Capture the cell that displays the provided text and extract its [x, y] central coordinate. 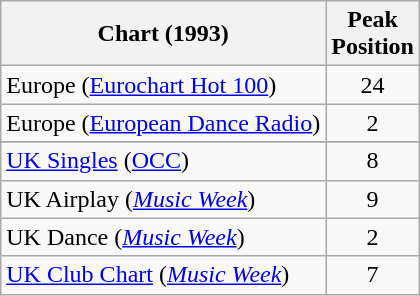
UK Dance (Music Week) [164, 237]
9 [373, 199]
7 [373, 275]
24 [373, 85]
Chart (1993) [164, 34]
PeakPosition [373, 34]
UK Singles (OCC) [164, 161]
8 [373, 161]
Europe (European Dance Radio) [164, 123]
UK Club Chart (Music Week) [164, 275]
UK Airplay (Music Week) [164, 199]
Europe (Eurochart Hot 100) [164, 85]
